For the text-containing cell, return its midpoint in [x, y] coordinate format. 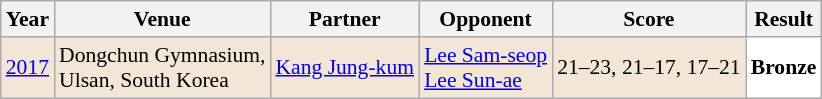
Bronze [784, 68]
2017 [28, 68]
Dongchun Gymnasium,Ulsan, South Korea [162, 68]
Year [28, 19]
Result [784, 19]
Kang Jung-kum [344, 68]
Venue [162, 19]
Opponent [486, 19]
Lee Sam-seop Lee Sun-ae [486, 68]
21–23, 21–17, 17–21 [649, 68]
Partner [344, 19]
Score [649, 19]
